Output the (x, y) coordinate of the center of the cell containing the given text.  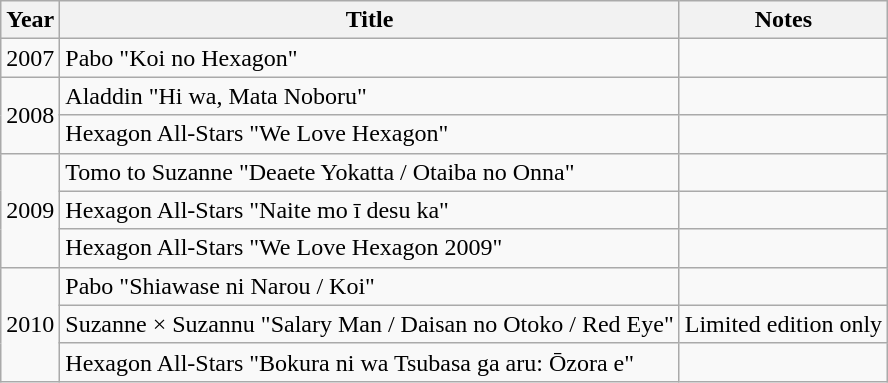
Hexagon All-Stars "Naite mo ī desu ka" (370, 210)
Hexagon All-Stars "Bokura ni wa Tsubasa ga aru: Ōzora e" (370, 362)
2008 (30, 115)
2010 (30, 324)
2009 (30, 210)
Tomo to Suzanne "Deaete Yokatta / Otaiba no Onna" (370, 172)
Hexagon All-Stars "We Love Hexagon 2009" (370, 248)
Pabo "Shiawase ni Narou / Koi" (370, 286)
Notes (783, 20)
Pabo "Koi no Hexagon" (370, 58)
Limited edition only (783, 324)
2007 (30, 58)
Aladdin "Hi wa, Mata Noboru" (370, 96)
Hexagon All-Stars "We Love Hexagon" (370, 134)
Title (370, 20)
Year (30, 20)
Suzanne × Suzannu "Salary Man / Daisan no Otoko / Red Eye" (370, 324)
